Output the [x, y] coordinate of the center of the cell containing the given text.  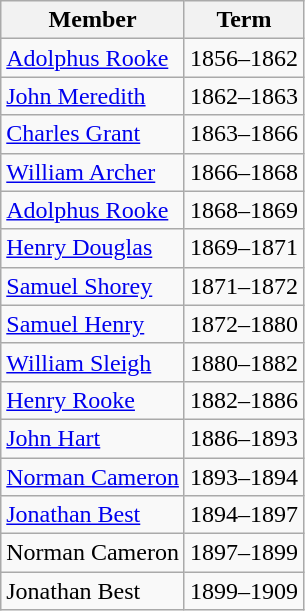
Henry Douglas [93, 248]
1866–1868 [244, 172]
1894–1897 [244, 515]
1893–1894 [244, 477]
1872–1880 [244, 324]
John Meredith [93, 96]
1899–1909 [244, 591]
William Archer [93, 172]
William Sleigh [93, 362]
1897–1899 [244, 553]
1886–1893 [244, 438]
Samuel Shorey [93, 286]
Term [244, 20]
1868–1869 [244, 210]
1880–1882 [244, 362]
1882–1886 [244, 400]
1869–1871 [244, 248]
1871–1872 [244, 286]
Samuel Henry [93, 324]
Henry Rooke [93, 400]
Member [93, 20]
1863–1866 [244, 134]
John Hart [93, 438]
Charles Grant [93, 134]
1856–1862 [244, 58]
1862–1863 [244, 96]
